Locate the cell with the specified text and output its (x, y) center coordinate. 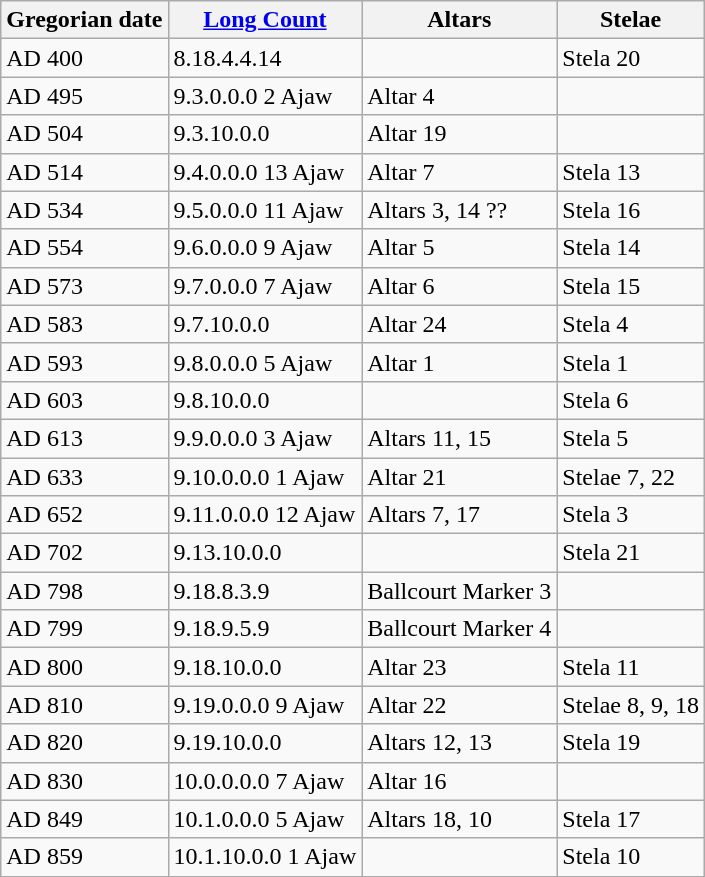
Stela 1 (631, 362)
Stela 17 (631, 819)
8.18.4.4.14 (265, 58)
Stela 4 (631, 324)
9.4.0.0.0 13 Ajaw (265, 172)
Altars 3, 14 ?? (460, 210)
9.8.10.0.0 (265, 400)
AD 573 (84, 286)
Altar 21 (460, 477)
AD 800 (84, 667)
AD 702 (84, 553)
Altar 6 (460, 286)
Altar 1 (460, 362)
AD 859 (84, 857)
Altar 5 (460, 248)
9.3.10.0.0 (265, 134)
10.0.0.0.0 7 Ajaw (265, 781)
AD 593 (84, 362)
Altars (460, 20)
Stela 13 (631, 172)
9.19.10.0.0 (265, 743)
Altar 24 (460, 324)
Altar 4 (460, 96)
9.6.0.0.0 9 Ajaw (265, 248)
Stela 19 (631, 743)
Stela 20 (631, 58)
Stela 21 (631, 553)
9.3.0.0.0 2 Ajaw (265, 96)
Stela 14 (631, 248)
AD 798 (84, 591)
9.18.10.0.0 (265, 667)
AD 633 (84, 477)
Stela 16 (631, 210)
9.7.0.0.0 7 Ajaw (265, 286)
AD 504 (84, 134)
AD 514 (84, 172)
AD 495 (84, 96)
9.10.0.0.0 1 Ajaw (265, 477)
9.9.0.0.0 3 Ajaw (265, 438)
AD 652 (84, 515)
Ballcourt Marker 3 (460, 591)
AD 810 (84, 705)
AD 830 (84, 781)
AD 849 (84, 819)
Altars 7, 17 (460, 515)
Gregorian date (84, 20)
9.19.0.0.0 9 Ajaw (265, 705)
AD 534 (84, 210)
Altar 16 (460, 781)
Stelae 7, 22 (631, 477)
Altars 18, 10 (460, 819)
Stela 15 (631, 286)
AD 613 (84, 438)
9.18.8.3.9 (265, 591)
AD 583 (84, 324)
9.8.0.0.0 5 Ajaw (265, 362)
Ballcourt Marker 4 (460, 629)
AD 603 (84, 400)
9.5.0.0.0 11 Ajaw (265, 210)
Altar 22 (460, 705)
Altar 7 (460, 172)
10.1.10.0.0 1 Ajaw (265, 857)
AD 554 (84, 248)
AD 400 (84, 58)
Altar 19 (460, 134)
10.1.0.0.0 5 Ajaw (265, 819)
Stela 11 (631, 667)
9.7.10.0.0 (265, 324)
9.13.10.0.0 (265, 553)
Stela 6 (631, 400)
Altar 23 (460, 667)
Stelae 8, 9, 18 (631, 705)
Altars 11, 15 (460, 438)
Long Count (265, 20)
Stelae (631, 20)
AD 799 (84, 629)
Stela 10 (631, 857)
9.11.0.0.0 12 Ajaw (265, 515)
9.18.9.5.9 (265, 629)
AD 820 (84, 743)
Stela 3 (631, 515)
Altars 12, 13 (460, 743)
Stela 5 (631, 438)
